For the text-containing cell, return its midpoint in [X, Y] coordinate format. 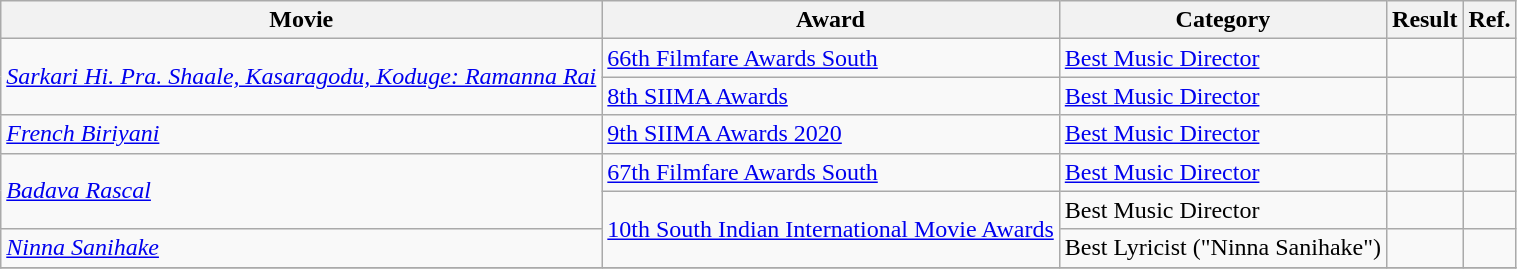
8th SIIMA Awards [830, 96]
67th Filmfare Awards South [830, 172]
French Biriyani [302, 134]
66th Filmfare Awards South [830, 58]
Category [1222, 20]
Best Lyricist ("Ninna Sanihake") [1222, 248]
Ref. [1490, 20]
Movie [302, 20]
Badava Rascal [302, 191]
9th SIIMA Awards 2020 [830, 134]
10th South Indian International Movie Awards [830, 229]
Sarkari Hi. Pra. Shaale, Kasaragodu, Koduge: Ramanna Rai [302, 77]
Result [1425, 20]
Award [830, 20]
Ninna Sanihake [302, 248]
